Determine the [X, Y] coordinate at the center of the cell enclosing the given text.  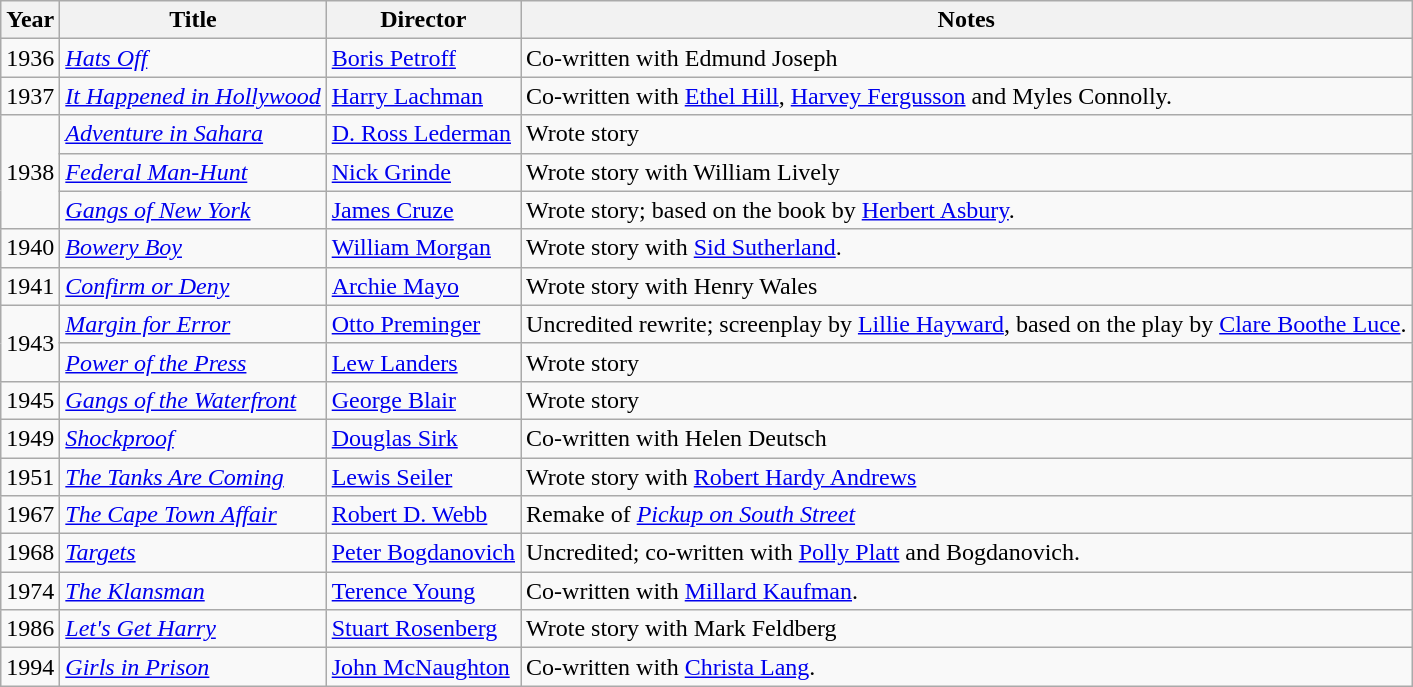
Adventure in Sahara [193, 134]
Bowery Boy [193, 248]
John McNaughton [423, 667]
Gangs of the Waterfront [193, 400]
1951 [30, 477]
Stuart Rosenberg [423, 629]
1994 [30, 667]
Nick Grinde [423, 172]
Lew Landers [423, 362]
1936 [30, 58]
Notes [966, 20]
Confirm or Deny [193, 286]
Margin for Error [193, 324]
Uncredited; co-written with Polly Platt and Bogdanovich. [966, 553]
Wrote story with Mark Feldberg [966, 629]
Let's Get Harry [193, 629]
Targets [193, 553]
1940 [30, 248]
George Blair [423, 400]
Hats Off [193, 58]
1967 [30, 515]
Wrote story with William Lively [966, 172]
Remake of Pickup on South Street [966, 515]
Lewis Seiler [423, 477]
1974 [30, 591]
Otto Preminger [423, 324]
Year [30, 20]
1945 [30, 400]
Wrote story with Robert Hardy Andrews [966, 477]
Co-written with Millard Kaufman. [966, 591]
Harry Lachman [423, 96]
1941 [30, 286]
Wrote story with Sid Sutherland. [966, 248]
The Cape Town Affair [193, 515]
1949 [30, 438]
Archie Mayo [423, 286]
Terence Young [423, 591]
Federal Man-Hunt [193, 172]
Power of the Press [193, 362]
Peter Bogdanovich [423, 553]
Uncredited rewrite; screenplay by Lillie Hayward, based on the play by Clare Boothe Luce. [966, 324]
Director [423, 20]
Douglas Sirk [423, 438]
Wrote story with Henry Wales [966, 286]
Girls in Prison [193, 667]
Co-written with Edmund Joseph [966, 58]
William Morgan [423, 248]
Shockproof [193, 438]
Wrote story; based on the book by Herbert Asbury. [966, 210]
Boris Petroff [423, 58]
The Tanks Are Coming [193, 477]
Robert D. Webb [423, 515]
1943 [30, 343]
1968 [30, 553]
Title [193, 20]
Gangs of New York [193, 210]
1938 [30, 172]
Co-written with Christa Lang. [966, 667]
The Klansman [193, 591]
1937 [30, 96]
It Happened in Hollywood [193, 96]
Co-written with Helen Deutsch [966, 438]
1986 [30, 629]
D. Ross Lederman [423, 134]
Co-written with Ethel Hill, Harvey Fergusson and Myles Connolly. [966, 96]
James Cruze [423, 210]
